Capture the cell that displays the provided text and extract its [X, Y] central coordinate. 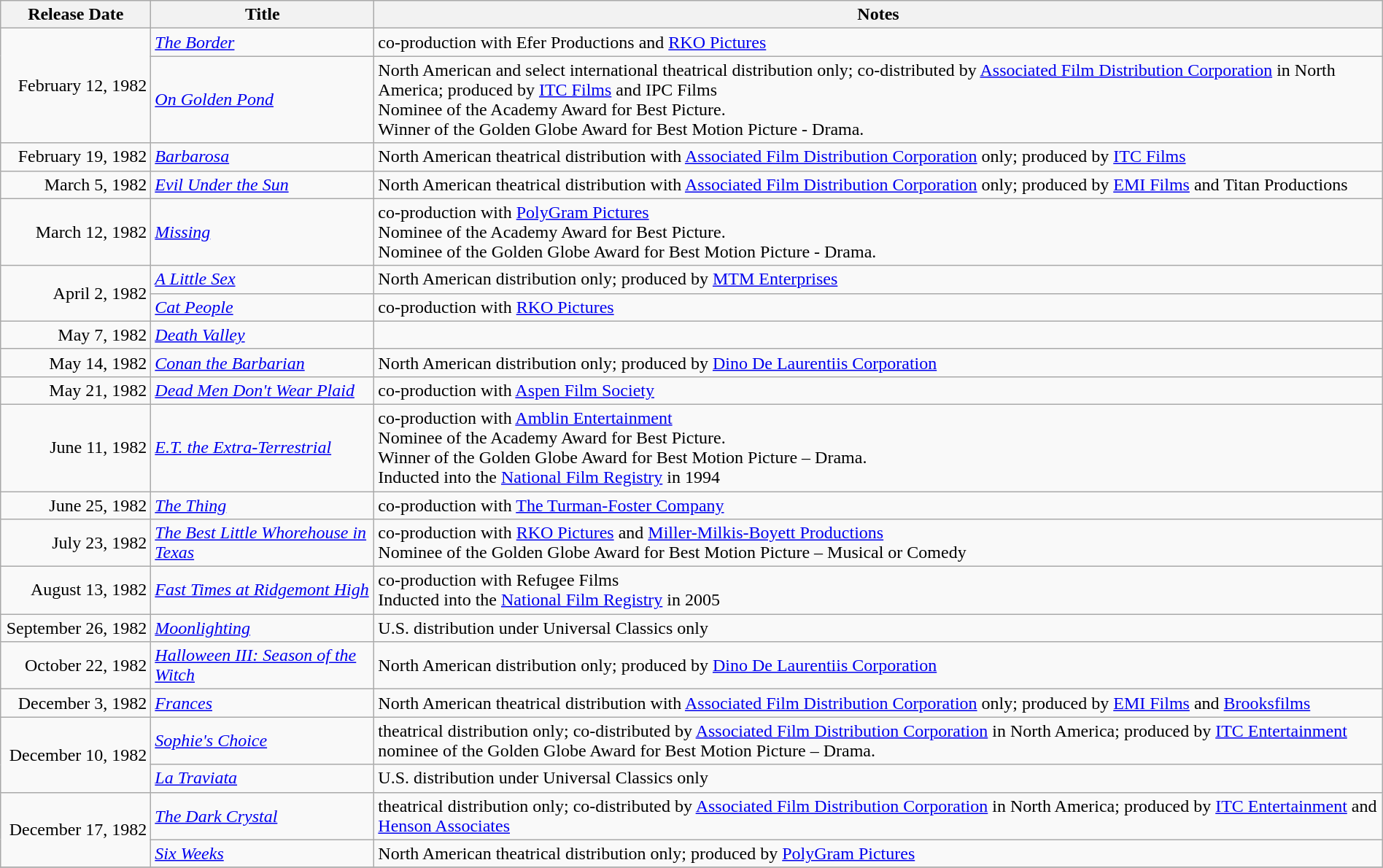
June 25, 1982 [76, 505]
North American theatrical distribution with Associated Film Distribution Corporation only; produced by EMI Films and Brooksfilms [878, 703]
co-production with Aspen Film Society [878, 390]
December 3, 1982 [76, 703]
North American theatrical distribution only; produced by PolyGram Pictures [878, 853]
E.T. the Extra-Terrestrial [263, 448]
April 2, 1982 [76, 293]
May 21, 1982 [76, 390]
co-production with Efer Productions and RKO Pictures [878, 42]
Missing [263, 232]
Moonlighting [263, 628]
Evil Under the Sun [263, 185]
co-production with RKO Pictures and Miller-Milkis-Boyett ProductionsNominee of the Golden Globe Award for Best Motion Picture – Musical or Comedy [878, 543]
Cat People [263, 307]
Sophie's Choice [263, 741]
Halloween III: Season of the Witch [263, 665]
Death Valley [263, 335]
May 14, 1982 [76, 363]
May 7, 1982 [76, 335]
October 22, 1982 [76, 665]
December 10, 1982 [76, 754]
North American theatrical distribution with Associated Film Distribution Corporation only; produced by EMI Films and Titan Productions [878, 185]
December 17, 1982 [76, 830]
Six Weeks [263, 853]
Title [263, 15]
co-production with PolyGram PicturesNominee of the Academy Award for Best Picture.Nominee of the Golden Globe Award for Best Motion Picture - Drama. [878, 232]
Conan the Barbarian [263, 363]
North American distribution only; produced by MTM Enterprises [878, 279]
Notes [878, 15]
Fast Times at Ridgemont High [263, 591]
August 13, 1982 [76, 591]
The Border [263, 42]
The Dark Crystal [263, 815]
North American theatrical distribution with Associated Film Distribution Corporation only; produced by ITC Films [878, 157]
A Little Sex [263, 279]
July 23, 1982 [76, 543]
The Thing [263, 505]
Barbarosa [263, 157]
Dead Men Don't Wear Plaid [263, 390]
Release Date [76, 15]
June 11, 1982 [76, 448]
co-production with Refugee FilmsInducted into the National Film Registry in 2005 [878, 591]
Frances [263, 703]
The Best Little Whorehouse in Texas [263, 543]
February 12, 1982 [76, 86]
co-production with RKO Pictures [878, 307]
February 19, 1982 [76, 157]
September 26, 1982 [76, 628]
co-production with The Turman-Foster Company [878, 505]
March 5, 1982 [76, 185]
On Golden Pond [263, 99]
March 12, 1982 [76, 232]
La Traviata [263, 778]
